Provide the [x, y] coordinate of the cell's center where the given text is located.  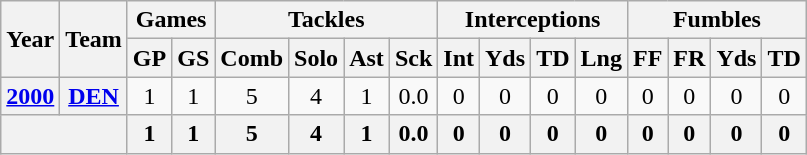
Fumbles [716, 20]
Games [170, 20]
Sck [413, 58]
Team [94, 39]
GS [194, 58]
2000 [30, 96]
Lng [601, 58]
Interceptions [533, 20]
Ast [367, 58]
Comb [252, 58]
FR [690, 58]
Int [459, 58]
Tackles [326, 20]
FF [647, 58]
DEN [94, 96]
Solo [316, 58]
GP [149, 58]
Year [30, 39]
